Find where the given text appears and provide that cell's center as (X, Y) coordinate. 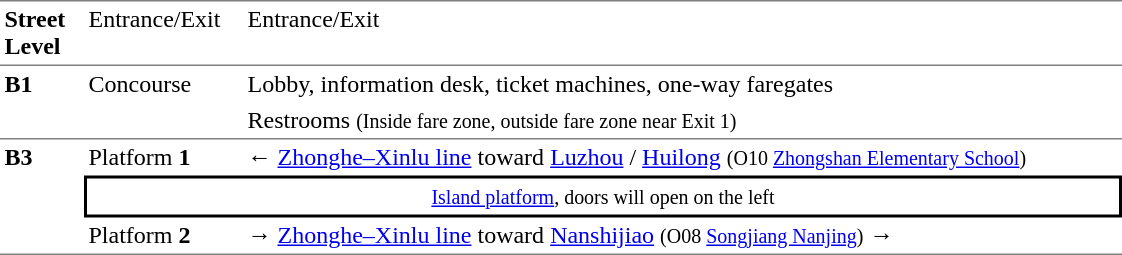
Lobby, information desk, ticket machines, one-way faregates (682, 84)
Platform 1 (164, 158)
Street Level (42, 33)
Concourse (164, 103)
B1 (42, 103)
← Zhonghe–Xinlu line toward Luzhou / Huilong (O10 Zhongshan Elementary School) (682, 158)
Island platform, doors will open on the left (603, 197)
Restrooms (Inside fare zone, outside fare zone near Exit 1) (682, 121)
